Extract the [x, y] coordinate from the center of the cell holding the provided text.  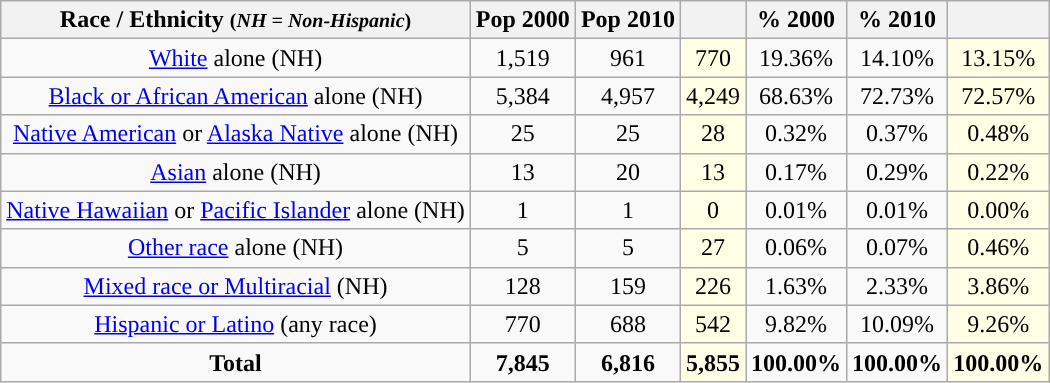
0.22% [998, 172]
0.17% [796, 172]
72.73% [898, 96]
159 [628, 286]
0.00% [998, 210]
1,519 [522, 58]
0.06% [796, 248]
0.37% [898, 134]
White alone (NH) [236, 58]
2.33% [898, 286]
Native Hawaiian or Pacific Islander alone (NH) [236, 210]
% 2000 [796, 20]
0 [712, 210]
Total [236, 362]
7,845 [522, 362]
688 [628, 324]
6,816 [628, 362]
226 [712, 286]
542 [712, 324]
Black or African American alone (NH) [236, 96]
Asian alone (NH) [236, 172]
68.63% [796, 96]
19.36% [796, 58]
27 [712, 248]
1.63% [796, 286]
5,855 [712, 362]
4,957 [628, 96]
Native American or Alaska Native alone (NH) [236, 134]
9.26% [998, 324]
5,384 [522, 96]
961 [628, 58]
0.07% [898, 248]
128 [522, 286]
0.48% [998, 134]
0.32% [796, 134]
20 [628, 172]
Pop 2000 [522, 20]
13.15% [998, 58]
14.10% [898, 58]
Hispanic or Latino (any race) [236, 324]
10.09% [898, 324]
Mixed race or Multiracial (NH) [236, 286]
9.82% [796, 324]
28 [712, 134]
72.57% [998, 96]
4,249 [712, 96]
3.86% [998, 286]
Other race alone (NH) [236, 248]
% 2010 [898, 20]
0.46% [998, 248]
Race / Ethnicity (NH = Non-Hispanic) [236, 20]
Pop 2010 [628, 20]
0.29% [898, 172]
